For the text-containing cell, return its midpoint in (X, Y) coordinate format. 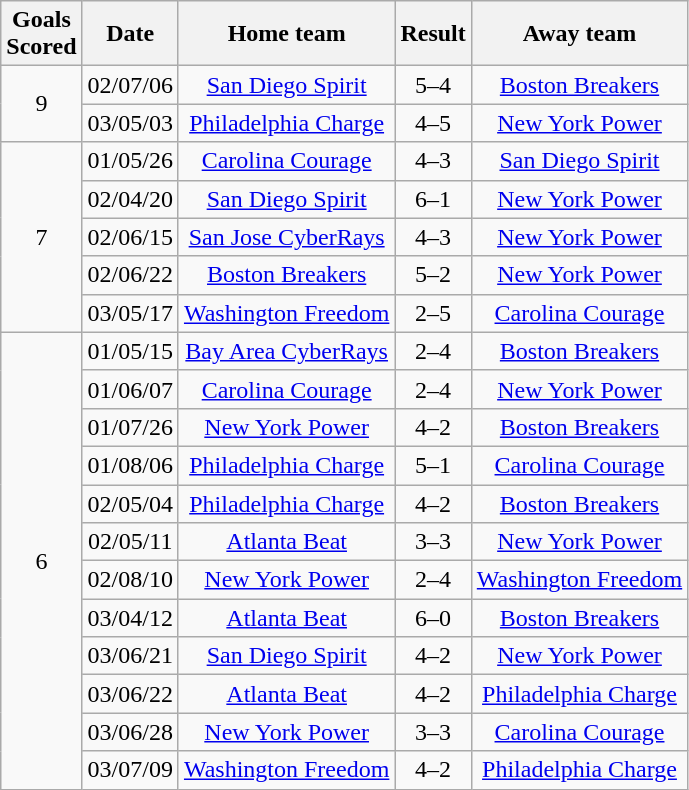
Bay Area CyberRays (286, 351)
03/05/03 (130, 123)
01/05/15 (130, 351)
03/06/28 (130, 732)
02/08/10 (130, 580)
02/05/11 (130, 542)
03/07/09 (130, 770)
02/04/20 (130, 199)
7 (42, 237)
03/06/22 (130, 694)
03/05/17 (130, 313)
01/08/06 (130, 465)
02/06/22 (130, 275)
6 (42, 560)
03/04/12 (130, 618)
5–2 (433, 275)
GoalsScored (42, 34)
02/06/15 (130, 237)
6–1 (433, 199)
01/06/07 (130, 389)
2–5 (433, 313)
5–1 (433, 465)
01/07/26 (130, 427)
02/05/04 (130, 503)
9 (42, 104)
01/05/26 (130, 161)
Away team (579, 34)
03/06/21 (130, 656)
Date (130, 34)
Result (433, 34)
4–5 (433, 123)
5–4 (433, 85)
San Jose CyberRays (286, 237)
Home team (286, 34)
02/07/06 (130, 85)
6–0 (433, 618)
